Identify which cell holds the provided text, then report its (X, Y) central coordinate. 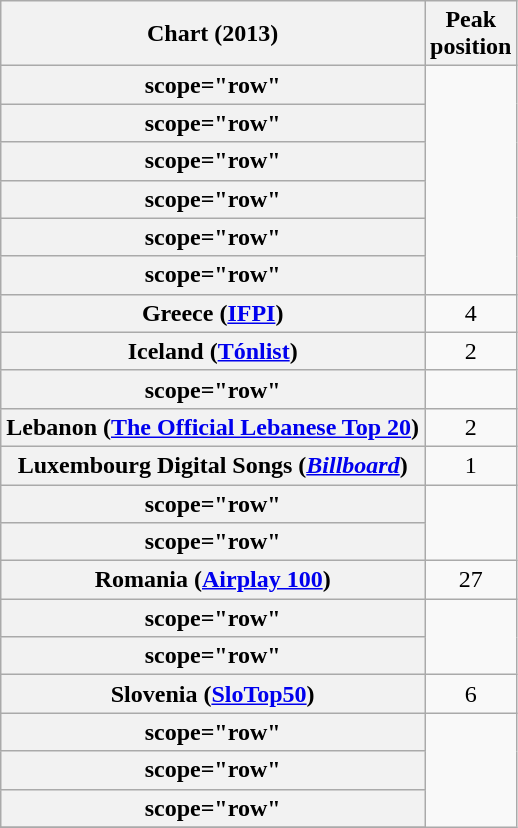
1 (471, 465)
Slovenia (SloTop50) (213, 694)
Chart (2013) (213, 34)
Greece (IFPI) (213, 313)
4 (471, 313)
6 (471, 694)
Romania (Airplay 100) (213, 580)
Iceland (Tónlist) (213, 351)
27 (471, 580)
Lebanon (The Official Lebanese Top 20) (213, 427)
Peakposition (471, 34)
Luxembourg Digital Songs (Billboard) (213, 465)
